Pinpoint the cell where the given text exists, returning its (X, Y) midpoint coordinate. 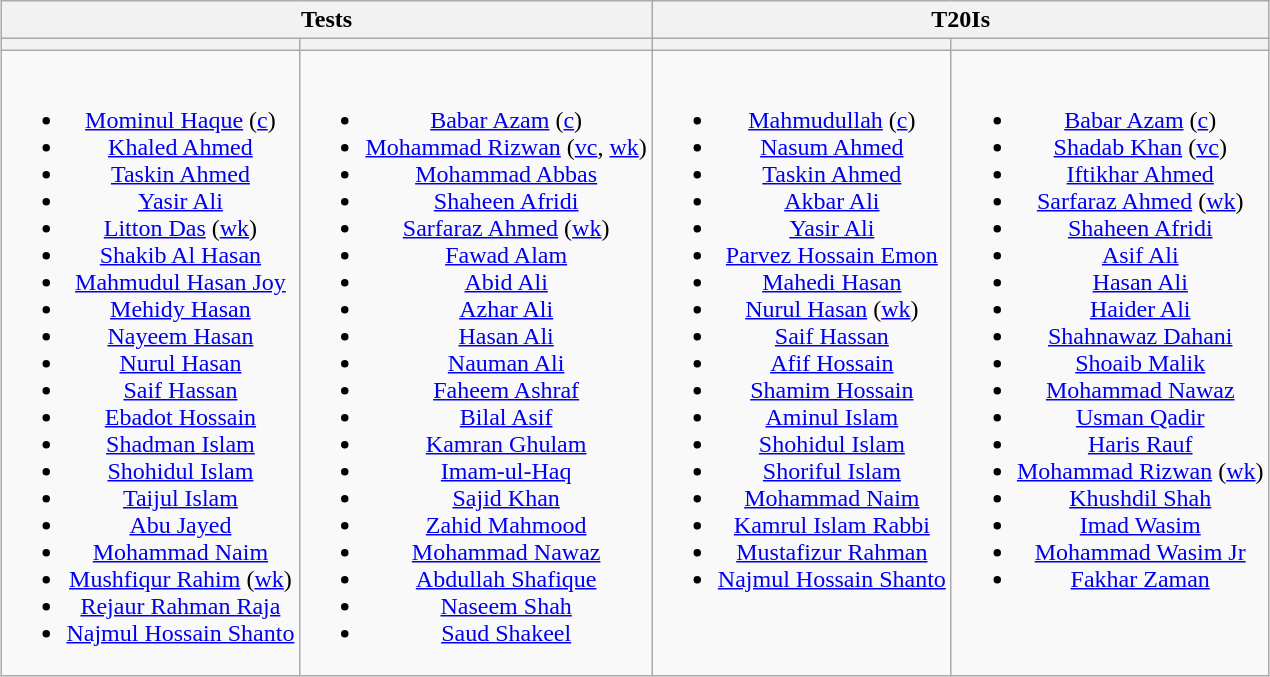
T20Is (960, 20)
Tests (326, 20)
